Return (x, y) of the center of cell containing provided text 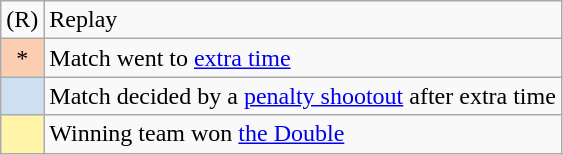
(R) (22, 20)
Replay (303, 20)
* (22, 58)
Winning team won the Double (303, 134)
Match went to extra time (303, 58)
Match decided by a penalty shootout after extra time (303, 96)
